Extract the (X, Y) coordinate from the center of the cell holding the provided text.  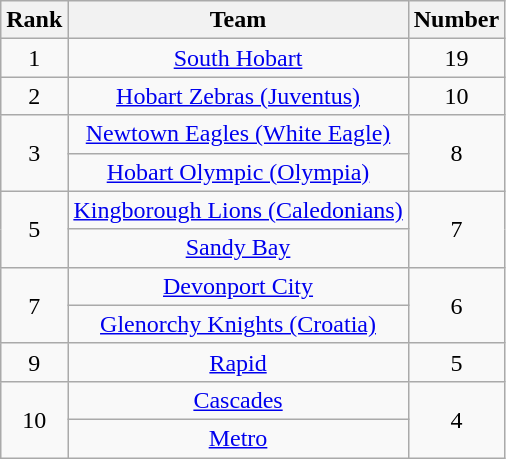
Team (238, 20)
Rapid (238, 362)
Hobart Zebras (Juventus) (238, 96)
2 (34, 96)
8 (456, 153)
Glenorchy Knights (Croatia) (238, 324)
Devonport City (238, 286)
Kingborough Lions (Caledonians) (238, 210)
South Hobart (238, 58)
Rank (34, 20)
9 (34, 362)
Number (456, 20)
Metro (238, 438)
Sandy Bay (238, 248)
6 (456, 305)
Hobart Olympic (Olympia) (238, 172)
19 (456, 58)
1 (34, 58)
4 (456, 419)
Newtown Eagles (White Eagle) (238, 134)
Cascades (238, 400)
3 (34, 153)
